Return the (x, y) coordinate for the center point of the cell that contains the specified text.  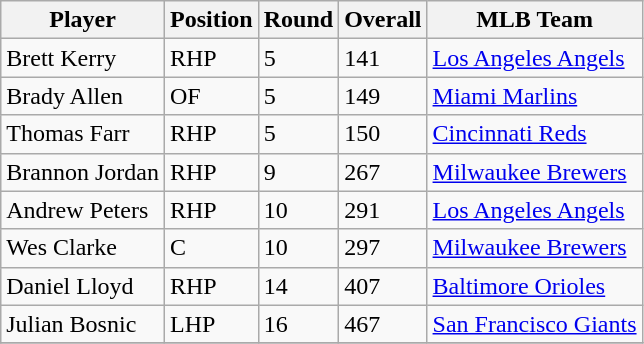
Round (298, 20)
Overall (383, 20)
Miami Marlins (534, 96)
407 (383, 286)
14 (298, 286)
OF (211, 96)
C (211, 248)
LHP (211, 324)
16 (298, 324)
Position (211, 20)
Baltimore Orioles (534, 286)
9 (298, 172)
Cincinnati Reds (534, 134)
Brady Allen (83, 96)
297 (383, 248)
Thomas Farr (83, 134)
San Francisco Giants (534, 324)
149 (383, 96)
Wes Clarke (83, 248)
141 (383, 58)
Brett Kerry (83, 58)
267 (383, 172)
Brannon Jordan (83, 172)
Julian Bosnic (83, 324)
Player (83, 20)
150 (383, 134)
MLB Team (534, 20)
Daniel Lloyd (83, 286)
Andrew Peters (83, 210)
291 (383, 210)
467 (383, 324)
